From the cell containing the given text, extract its center point as [x, y] coordinate. 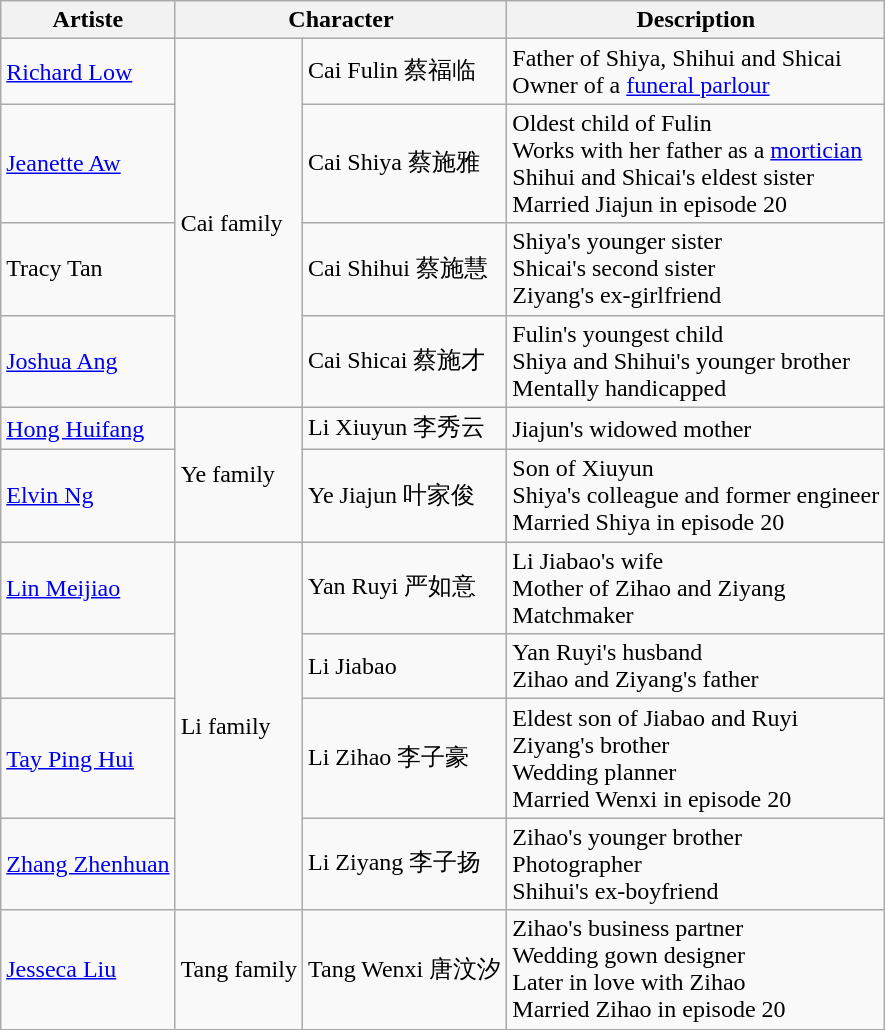
Cai family [238, 223]
Yan Ruyi's husbandZihao and Ziyang's father [696, 666]
Description [696, 20]
Hong Huifang [88, 428]
Jeanette Aw [88, 164]
Li Xiuyun 李秀云 [404, 428]
Elvin Ng [88, 496]
Richard Low [88, 72]
Fulin's youngest childShiya and Shihui's younger brotherMentally handicapped [696, 361]
Jesseca Liu [88, 970]
Father of Shiya, Shihui and ShicaiOwner of a funeral parlour [696, 72]
Oldest child of FulinWorks with her father as a mortician Shihui and Shicai's eldest sister Married Jiajun in episode 20 [696, 164]
Shiya's younger sister Shicai's second sister Ziyang's ex-girlfriend [696, 269]
Eldest son of Jiabao and RuyiZiyang's brotherWedding planner Married Wenxi in episode 20 [696, 758]
Li family [238, 726]
Artiste [88, 20]
Cai Shicai 蔡施才 [404, 361]
Yan Ruyi 严如意 [404, 588]
Zhang Zhenhuan [88, 864]
Son of XiuyunShiya's colleague and former engineer Married Shiya in episode 20 [696, 496]
Li Zihao 李子豪 [404, 758]
Li Ziyang 李子扬 [404, 864]
Tracy Tan [88, 269]
Zihao's business partnerWedding gown designer Later in love with Zihao Married Zihao in episode 20 [696, 970]
Cai Shiya 蔡施雅 [404, 164]
Zihao's younger brotherPhotographer Shihui's ex-boyfriend [696, 864]
Tang family [238, 970]
Li Jiabao's wifeMother of Zihao and ZiyangMatchmaker [696, 588]
Cai Fulin 蔡福临 [404, 72]
Li Jiabao [404, 666]
Character [341, 20]
Joshua Ang [88, 361]
Tang Wenxi 唐汶汐 [404, 970]
Lin Meijiao [88, 588]
Cai Shihui 蔡施慧 [404, 269]
Tay Ping Hui [88, 758]
Ye family [238, 474]
Ye Jiajun 叶家俊 [404, 496]
Jiajun's widowed mother [696, 428]
